Pinpoint the cell where the given text exists, returning its [x, y] midpoint coordinate. 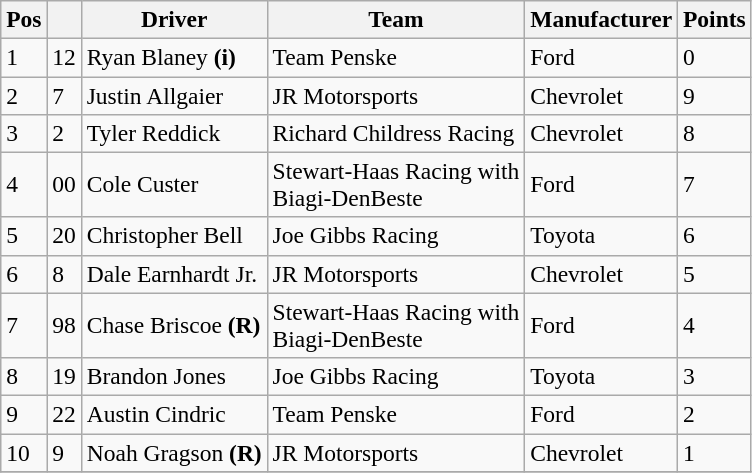
00 [64, 184]
Driver [174, 19]
Noah Gragson (R) [174, 452]
12 [64, 57]
Points [715, 19]
Brandon Jones [174, 376]
22 [64, 414]
98 [64, 326]
Manufacturer [602, 19]
19 [64, 376]
Chase Briscoe (R) [174, 326]
Cole Custer [174, 184]
0 [715, 57]
Richard Childress Racing [396, 133]
Christopher Bell [174, 236]
Justin Allgaier [174, 95]
Tyler Reddick [174, 133]
Ryan Blaney (i) [174, 57]
Austin Cindric [174, 414]
Team [396, 19]
10 [24, 452]
Dale Earnhardt Jr. [174, 274]
20 [64, 236]
Pos [24, 19]
